Scan for the cell matching the given text and deliver its [X, Y] coordinate at center. 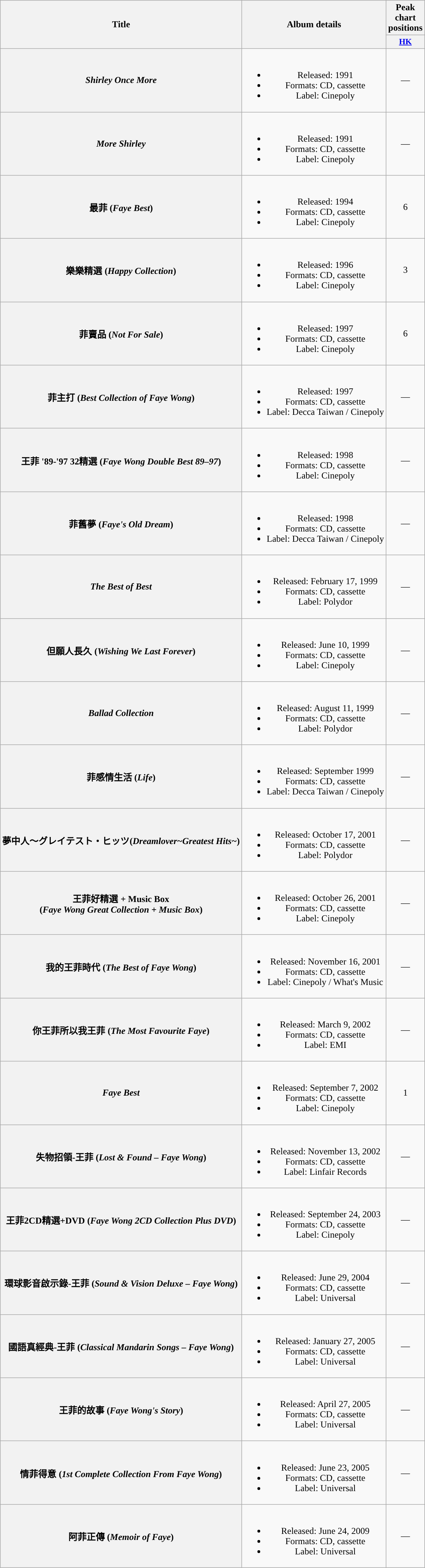
Ballad Collection [121, 713]
Released: 1994Formats: CD, cassetteLabel: Cinepoly [314, 207]
阿菲正傳 (Memoir of Faye) [121, 1536]
Shirley Once More [121, 80]
The Best of Best [121, 586]
情菲得意 (1st Complete Collection From Faye Wong) [121, 1473]
Faye Best [121, 1093]
菲主打 (Best Collection of Faye Wong) [121, 397]
Released: 1998Formats: CD, cassetteLabel: Cinepoly [314, 460]
1 [405, 1093]
王菲2CD精選+DVD (Faye Wong 2CD Collection Plus DVD) [121, 1220]
Released: September 7, 2002Formats: CD, cassetteLabel: Cinepoly [314, 1093]
Released: 1996Formats: CD, cassetteLabel: Cinepoly [314, 270]
王菲好精選 + Music Box(Faye Wong Great Collection + Music Box) [121, 903]
環球影音啟示錄-王菲 (Sound & Vision Deluxe – Faye Wong) [121, 1283]
Released: March 9, 2002Formats: CD, cassetteLabel: EMI [314, 1030]
Released: February 17, 1999Formats: CD, cassetteLabel: Polydor [314, 586]
王菲的故事 (Faye Wong's Story) [121, 1409]
Released: June 10, 1999Formats: CD, cassetteLabel: Cinepoly [314, 650]
最菲 (Faye Best) [121, 207]
失物招領-王菲 (Lost & Found – Faye Wong) [121, 1156]
Released: November 13, 2002Formats: CD, cassetteLabel: Linfair Records [314, 1156]
More Shirley [121, 144]
Released: June 29, 2004Formats: CD, cassetteLabel: Universal [314, 1283]
菲舊夢 (Faye's Old Dream) [121, 524]
Released: 1997Formats: CD, cassetteLabel: Cinepoly [314, 333]
Title [121, 25]
夢中人～グレイテスト・ヒッツ(Dreamlover~Greatest Hits~) [121, 839]
Released: 1997Formats: CD, cassetteLabel: Decca Taiwan / Cinepoly [314, 397]
樂樂精選 (Happy Collection) [121, 270]
Released: June 24, 2009Formats: CD, cassetteLabel: Universal [314, 1536]
我的王菲時代 (The Best of Faye Wong) [121, 966]
但願人長久 (Wishing We Last Forever) [121, 650]
你王菲所以我王菲 (The Most Favourite Faye) [121, 1030]
Peak chart positions [405, 18]
菲賣品 (Not For Sale) [121, 333]
Released: October 17, 2001Formats: CD, cassetteLabel: Polydor [314, 839]
Released: 1998Formats: CD, cassetteLabel: Decca Taiwan / Cinepoly [314, 524]
HK [405, 42]
王菲 '89-'97 32精選 (Faye Wong Double Best 89–97) [121, 460]
3 [405, 270]
Released: January 27, 2005Formats: CD, cassetteLabel: Universal [314, 1346]
Released: April 27, 2005Formats: CD, cassetteLabel: Universal [314, 1409]
Released: September 1999Formats: CD, cassetteLabel: Decca Taiwan / Cinepoly [314, 777]
Released: August 11, 1999Formats: CD, cassetteLabel: Polydor [314, 713]
菲感情生活 (Life) [121, 777]
Released: October 26, 2001Formats: CD, cassetteLabel: Cinepoly [314, 903]
Released: November 16, 2001Formats: CD, cassetteLabel: Cinepoly / What's Music [314, 966]
Album details [314, 25]
Released: September 24, 2003Formats: CD, cassetteLabel: Cinepoly [314, 1220]
Released: June 23, 2005Formats: CD, cassetteLabel: Universal [314, 1473]
國語真經典-王菲 (Classical Mandarin Songs – Faye Wong) [121, 1346]
